Provide the [X, Y] coordinate of the cell's center where the given text is located.  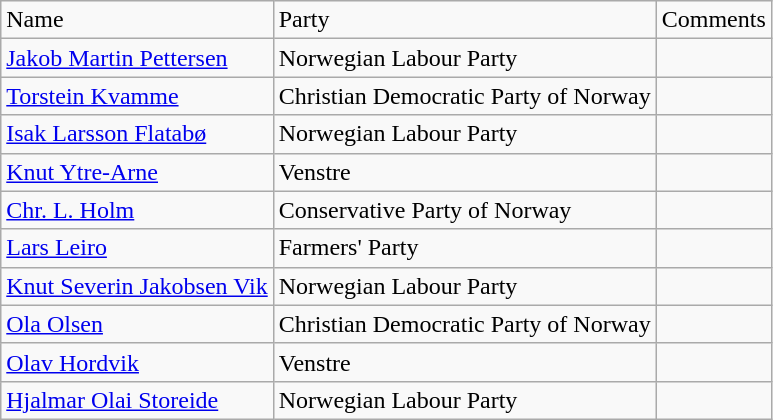
Isak Larsson Flatabø [137, 134]
Torstein Kvamme [137, 96]
Conservative Party of Norway [464, 210]
Jakob Martin Pettersen [137, 58]
Hjalmar Olai Storeide [137, 400]
Farmers' Party [464, 248]
Lars Leiro [137, 248]
Comments [714, 20]
Name [137, 20]
Knut Ytre-Arne [137, 172]
Ola Olsen [137, 324]
Knut Severin Jakobsen Vik [137, 286]
Chr. L. Holm [137, 210]
Party [464, 20]
Olav Hordvik [137, 362]
